For the text-containing cell, return its midpoint in (x, y) coordinate format. 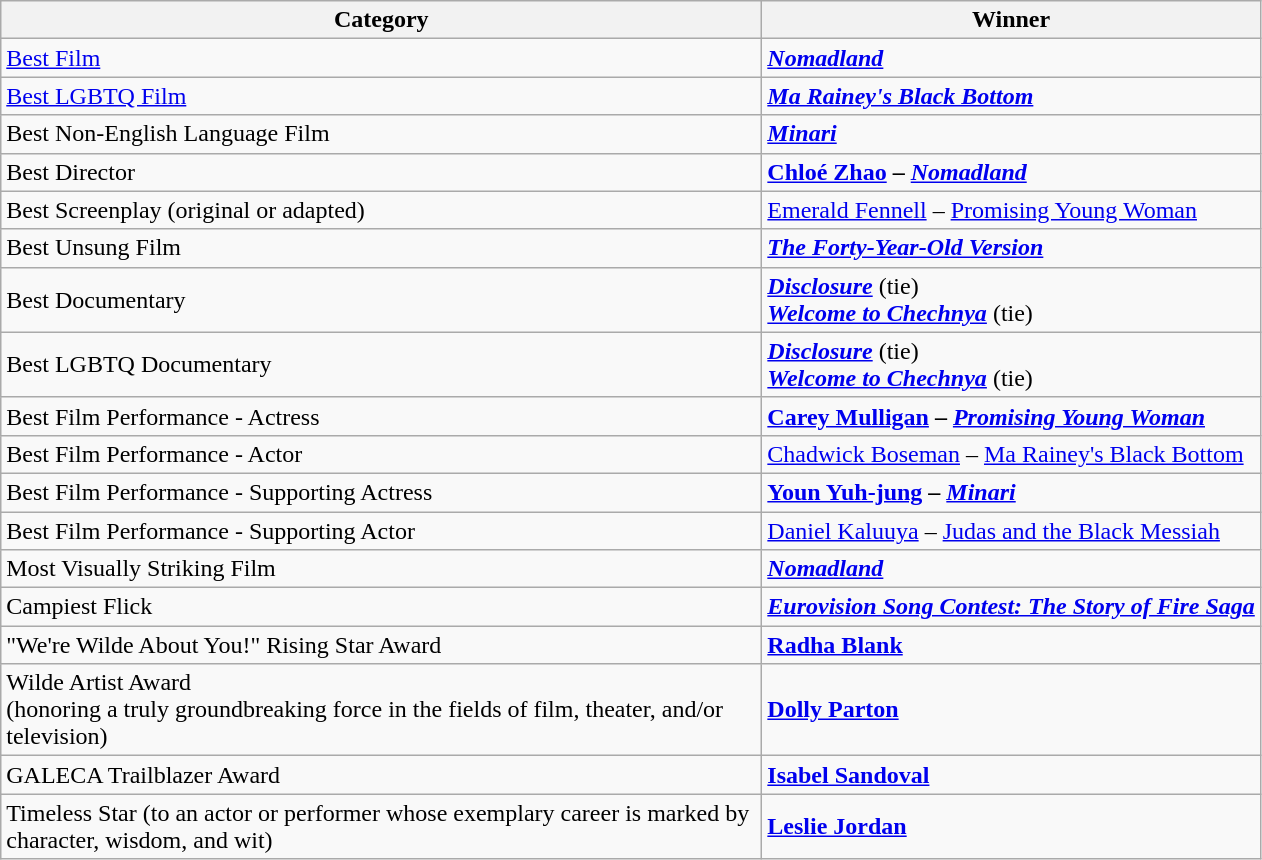
Winner (1011, 20)
Daniel Kaluuya – Judas and the Black Messiah (1011, 531)
Best Film Performance - Actress (382, 416)
Best Director (382, 172)
Carey Mulligan – Promising Young Woman (1011, 416)
Best Film Performance - Supporting Actress (382, 492)
"We're Wilde About You!" Rising Star Award (382, 645)
Chloé Zhao – Nomadland (1011, 172)
Isabel Sandoval (1011, 775)
Chadwick Boseman – Ma Rainey's Black Bottom (1011, 454)
Best Non-English Language Film (382, 134)
Radha Blank (1011, 645)
Best Film Performance - Actor (382, 454)
Minari (1011, 134)
Best Unsung Film (382, 248)
GALECA Trailblazer Award (382, 775)
Category (382, 20)
Best LGBTQ Documentary (382, 364)
Timeless Star (to an actor or performer whose exemplary career is marked by character, wisdom, and wit) (382, 826)
Most Visually Striking Film (382, 569)
Best LGBTQ Film (382, 96)
Ma Rainey's Black Bottom (1011, 96)
Campiest Flick (382, 607)
Emerald Fennell – Promising Young Woman (1011, 210)
Best Documentary (382, 300)
Leslie Jordan (1011, 826)
Eurovision Song Contest: The Story of Fire Saga (1011, 607)
Youn Yuh-jung – Minari (1011, 492)
Best Film Performance - Supporting Actor (382, 531)
Best Screenplay (original or adapted) (382, 210)
Best Film (382, 58)
The Forty-Year-Old Version (1011, 248)
Wilde Artist Award (honoring a truly groundbreaking force in the fields of film, theater, and/or television) (382, 710)
Dolly Parton (1011, 710)
